From the cell containing the given text, extract its center point as [x, y] coordinate. 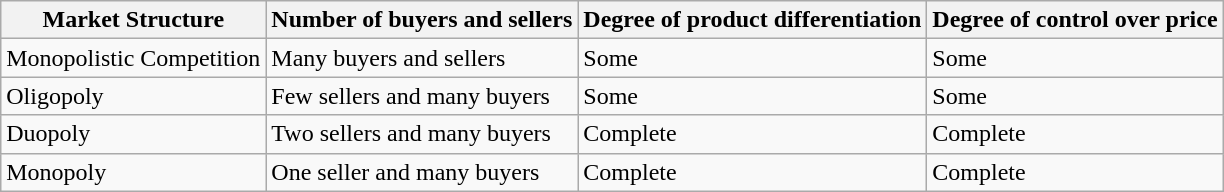
One seller and many buyers [422, 172]
Oligopoly [134, 96]
Two sellers and many buyers [422, 134]
Monopoly [134, 172]
Number of buyers and sellers [422, 20]
Many buyers and sellers [422, 58]
Degree of product differentiation [752, 20]
Monopolistic Competition [134, 58]
Duopoly [134, 134]
Degree of control over price [1075, 20]
Market Structure [134, 20]
Few sellers and many buyers [422, 96]
